Search for the cell housing the specified text and yield its (x, y) center coordinate. 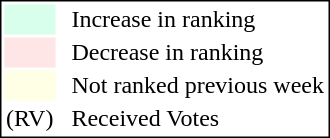
Increase in ranking (198, 19)
(RV) (29, 119)
Decrease in ranking (198, 53)
Not ranked previous week (198, 85)
Received Votes (198, 119)
